Pinpoint the cell where the given text exists, returning its [X, Y] midpoint coordinate. 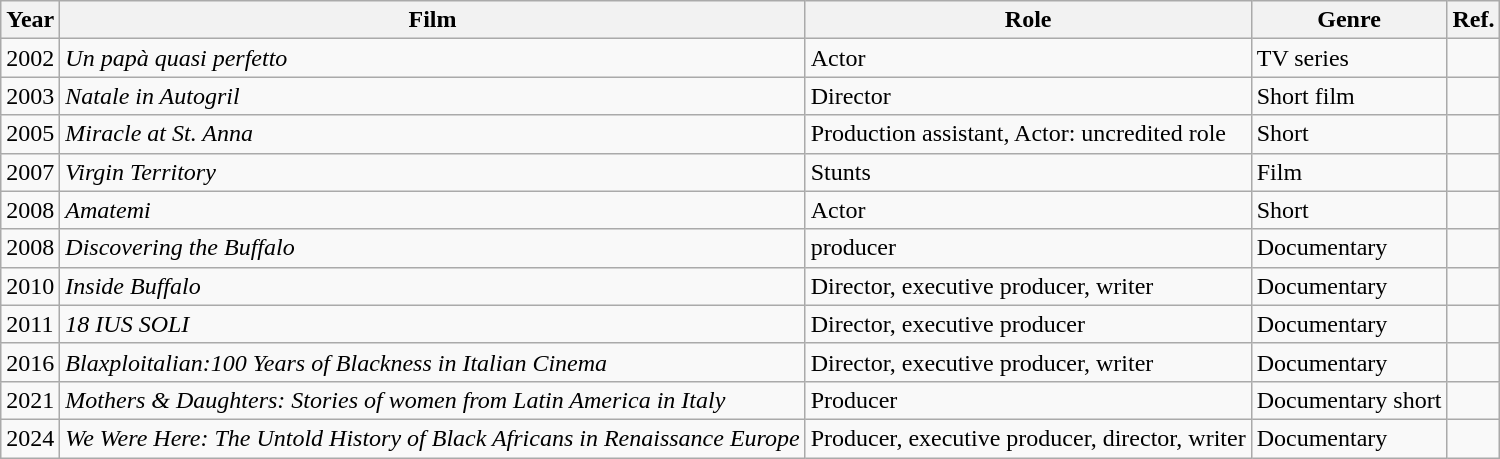
Director [1028, 96]
Ref. [1474, 20]
2016 [30, 362]
2005 [30, 134]
Mothers & Daughters: Stories of women from Latin America in Italy [432, 400]
We Were Here: The Untold History of Black Africans in Renaissance Europe [432, 438]
Natale in Autogril [432, 96]
2010 [30, 286]
Director, executive producer [1028, 324]
2003 [30, 96]
producer [1028, 248]
Producer, executive producer, director, writer [1028, 438]
18 IUS SOLI [432, 324]
2002 [30, 58]
Producer [1028, 400]
Amatemi [432, 210]
Stunts [1028, 172]
Discovering the Buffalo [432, 248]
Year [30, 20]
Virgin Territory [432, 172]
Short film [1349, 96]
2011 [30, 324]
Miracle at St. Anna [432, 134]
Blaxploitalian:100 Years of Blackness in Italian Cinema [432, 362]
Documentary short [1349, 400]
Role [1028, 20]
Genre [1349, 20]
Un papà quasi perfetto [432, 58]
2021 [30, 400]
TV series [1349, 58]
Production assistant, Actor: uncredited role [1028, 134]
2007 [30, 172]
2024 [30, 438]
Inside Buffalo [432, 286]
